For the text-containing cell, return its midpoint in [X, Y] coordinate format. 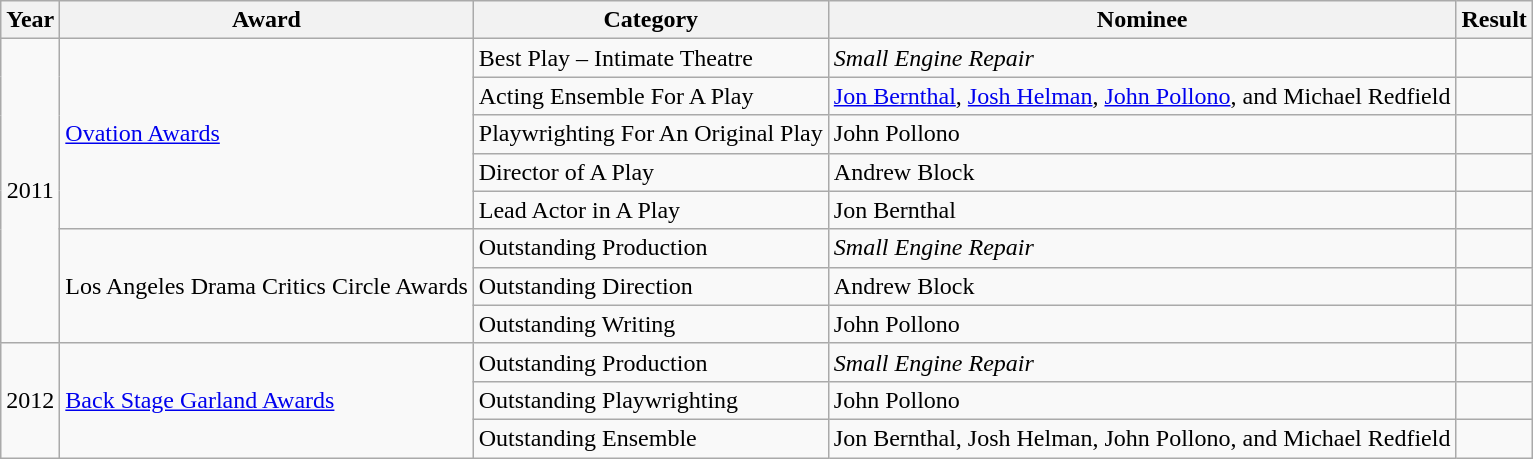
Jon Bernthal [1142, 210]
Director of A Play [650, 172]
Award [266, 20]
Outstanding Writing [650, 324]
Result [1494, 20]
Acting Ensemble For A Play [650, 96]
Lead Actor in A Play [650, 210]
2011 [30, 191]
Outstanding Playwrighting [650, 400]
Outstanding Ensemble [650, 438]
Playwrighting For An Original Play [650, 134]
Nominee [1142, 20]
Los Angeles Drama Critics Circle Awards [266, 286]
Category [650, 20]
2012 [30, 400]
Back Stage Garland Awards [266, 400]
Ovation Awards [266, 134]
Year [30, 20]
Outstanding Direction [650, 286]
Best Play – Intimate Theatre [650, 58]
